Output the [X, Y] coordinate of the center of the cell containing the given text.  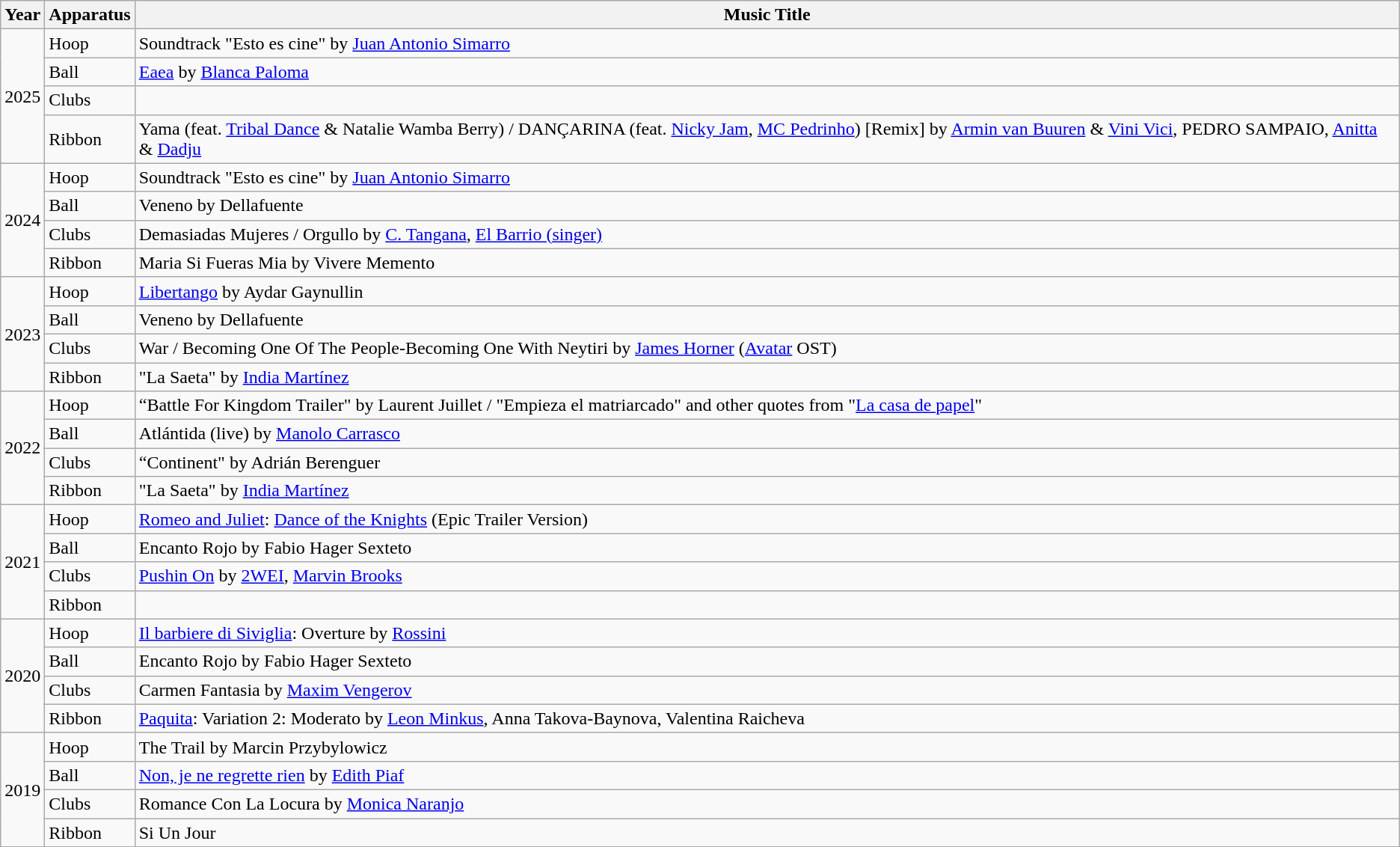
2021 [22, 562]
War / Becoming One Of The People-Becoming One With Neytiri by James Horner (Avatar OST) [767, 348]
2020 [22, 676]
Apparatus [90, 15]
“Continent" by Adrián Berenguer [767, 462]
Demasiadas Mujeres / Orgullo by C. Tangana, El Barrio (singer) [767, 234]
2025 [22, 96]
Eaea by Blanca Paloma [767, 72]
Carmen Fantasia by Maxim Vengerov [767, 690]
Maria Si Fueras Mia by Vivere Memento [767, 263]
Romeo and Juliet: Dance of the Knights (Epic Trailer Version) [767, 519]
The Trail by Marcin Przybylowicz [767, 747]
2023 [22, 334]
Romance Con La Locura by Monica Naranjo [767, 804]
Atlántida (live) by Manolo Carrasco [767, 434]
Music Title [767, 15]
Libertango by Aydar Gaynullin [767, 291]
Si Un Jour [767, 833]
Non, je ne regrette rien by Edith Piaf [767, 775]
2024 [22, 220]
Paquita: Variation 2: Moderato by Leon Minkus, Anna Takova-Baynova, Valentina Raicheva [767, 718]
Il barbiere di Siviglia: Overture by Rossini [767, 633]
2019 [22, 789]
“Battle For Kingdom Trailer" by Laurent Juillet / "Empieza el matriarcado" and other quotes from "La casa de papel" [767, 406]
Pushin On by 2WEI, Marvin Brooks [767, 576]
2022 [22, 448]
Year [22, 15]
